Return [X, Y] of the center of cell containing provided text 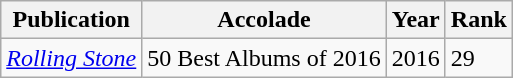
29 [478, 58]
Year [416, 20]
Rank [478, 20]
Publication [72, 20]
2016 [416, 58]
50 Best Albums of 2016 [264, 58]
Accolade [264, 20]
Rolling Stone [72, 58]
